Extract the [X, Y] coordinate from the center of the cell holding the provided text.  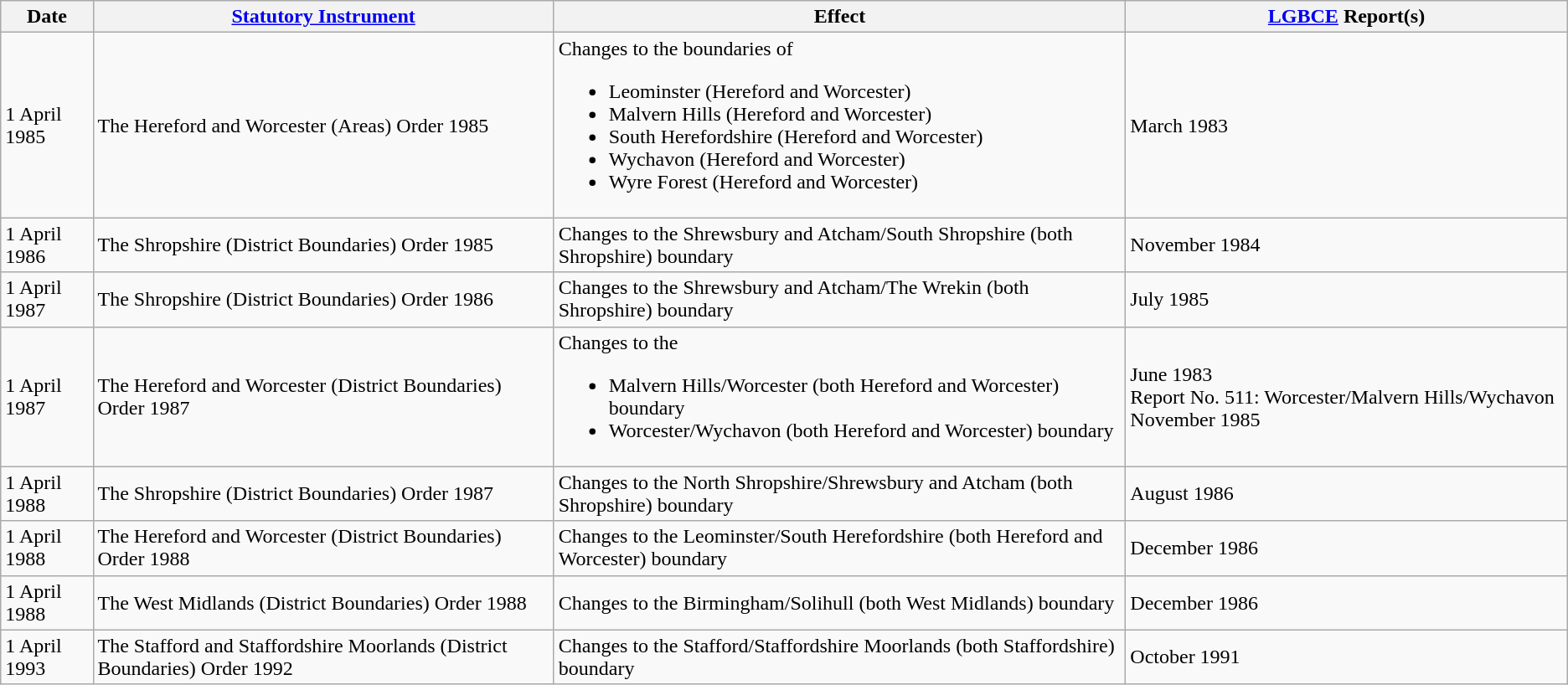
Date [47, 17]
The Hereford and Worcester (District Boundaries) Order 1988 [323, 548]
Effect [839, 17]
The Hereford and Worcester (Areas) Order 1985 [323, 126]
November 1984 [1347, 245]
1 April 1993 [47, 657]
August 1986 [1347, 494]
The Hereford and Worcester (District Boundaries) Order 1987 [323, 397]
1 April 1985 [47, 126]
Changes to the Leominster/South Herefordshire (both Hereford and Worcester) boundary [839, 548]
LGBCE Report(s) [1347, 17]
October 1991 [1347, 657]
Changes to the Stafford/Staffordshire Moorlands (both Staffordshire) boundary [839, 657]
Changes to the Shrewsbury and Atcham/South Shropshire (both Shropshire) boundary [839, 245]
June 1983Report No. 511: Worcester/Malvern Hills/Wychavon November 1985 [1347, 397]
March 1983 [1347, 126]
Changes to the North Shropshire/Shrewsbury and Atcham (both Shropshire) boundary [839, 494]
1 April 1986 [47, 245]
Statutory Instrument [323, 17]
Changes to the Shrewsbury and Atcham/The Wrekin (both Shropshire) boundary [839, 300]
The Shropshire (District Boundaries) Order 1987 [323, 494]
The Shropshire (District Boundaries) Order 1985 [323, 245]
July 1985 [1347, 300]
Changes to theMalvern Hills/Worcester (both Hereford and Worcester) boundaryWorcester/Wychavon (both Hereford and Worcester) boundary [839, 397]
Changes to the Birmingham/Solihull (both West Midlands) boundary [839, 603]
The Shropshire (District Boundaries) Order 1986 [323, 300]
The Stafford and Staffordshire Moorlands (District Boundaries) Order 1992 [323, 657]
The West Midlands (District Boundaries) Order 1988 [323, 603]
